Provide the (X, Y) coordinate of the cell's center where the given text is located.  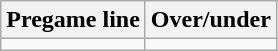
Over/under (210, 20)
Pregame line (74, 20)
